Return the (x, y) coordinate for the center point of the cell that contains the specified text.  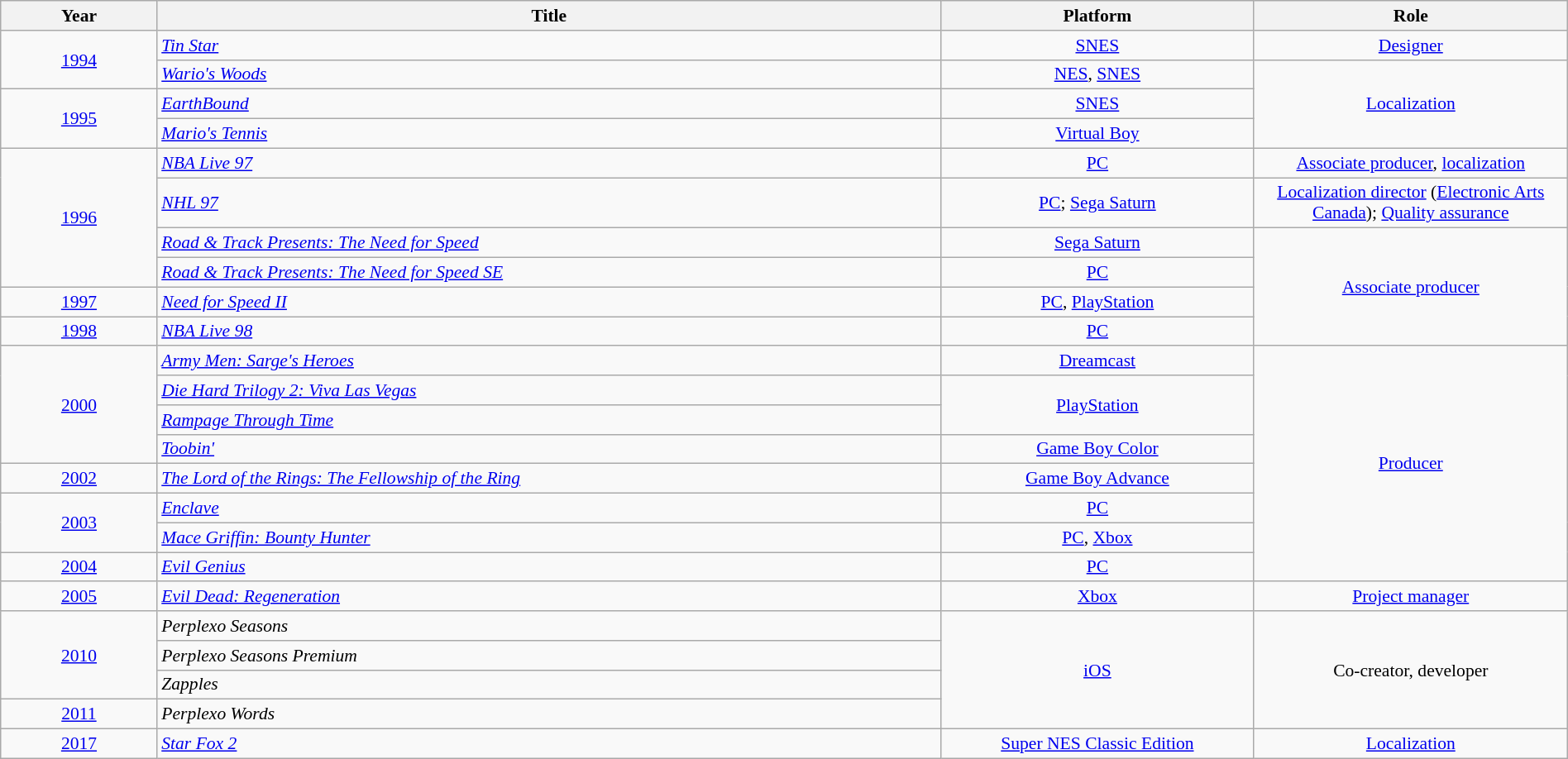
Role (1411, 16)
Super NES Classic Edition (1097, 744)
PC; Sega Saturn (1097, 203)
2003 (79, 523)
NES, SNES (1097, 74)
2017 (79, 744)
Rampage Through Time (549, 420)
Die Hard Trilogy 2: Viva Las Vegas (549, 390)
1996 (79, 217)
Need for Speed II (549, 302)
2011 (79, 714)
PC, Xbox (1097, 537)
2004 (79, 567)
Dreamcast (1097, 361)
Star Fox 2 (549, 744)
Mario's Tennis (549, 134)
1998 (79, 332)
1994 (79, 60)
Associate producer (1411, 287)
Associate producer, localization (1411, 163)
PlayStation (1097, 405)
Virtual Boy (1097, 134)
Evil Genius (549, 567)
Title (549, 16)
Wario's Woods (549, 74)
Tin Star (549, 45)
Perplexo Seasons (549, 626)
Zapples (549, 685)
The Lord of the Rings: The Fellowship of the Ring (549, 479)
NBA Live 97 (549, 163)
1995 (79, 119)
2002 (79, 479)
2010 (79, 655)
Road & Track Presents: The Need for Speed (549, 243)
EarthBound (549, 104)
Toobin' (549, 449)
Game Boy Advance (1097, 479)
2005 (79, 597)
Co-creator, developer (1411, 670)
Producer (1411, 465)
Army Men: Sarge's Heroes (549, 361)
1997 (79, 302)
2000 (79, 405)
Year (79, 16)
NBA Live 98 (549, 332)
Localization director (Electronic Arts Canada); Quality assurance (1411, 203)
Sega Saturn (1097, 243)
Xbox (1097, 597)
PC, PlayStation (1097, 302)
Perplexo Seasons Premium (549, 656)
Game Boy Color (1097, 449)
Road & Track Presents: The Need for Speed SE (549, 273)
iOS (1097, 670)
NHL 97 (549, 203)
Enclave (549, 508)
Designer (1411, 45)
Platform (1097, 16)
Mace Griffin: Bounty Hunter (549, 537)
Project manager (1411, 597)
Evil Dead: Regeneration (549, 597)
Perplexo Words (549, 714)
